Extract the (X, Y) coordinate from the center of the cell holding the provided text.  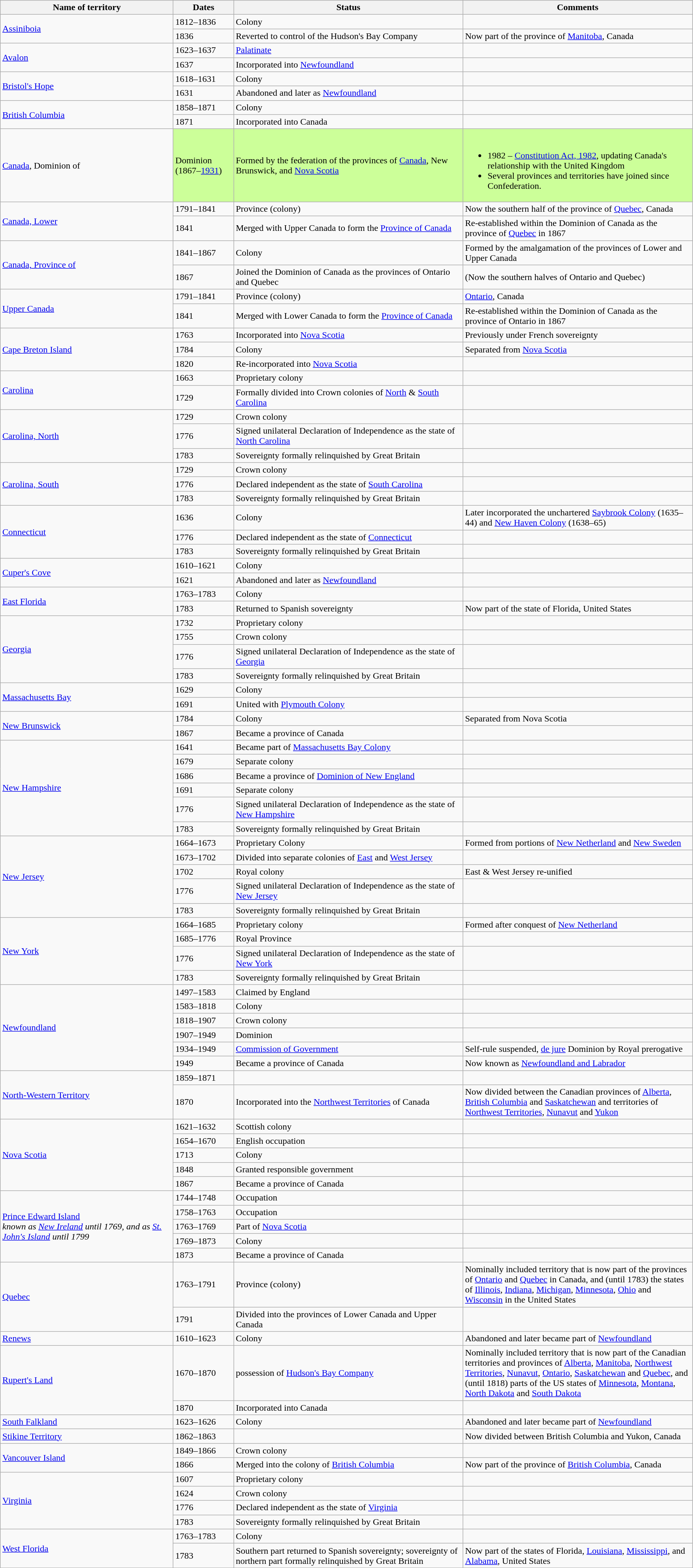
Part of Nova Scotia (348, 1226)
Reverted to control of the Hudson's Bay Company (348, 36)
Re-established within the Dominion of Canada as the province of Quebec in 1867 (578, 228)
Formed by the amalgamation of the provinces of Lower and Upper Canada (578, 252)
1663 (203, 378)
West Florida (87, 1548)
1744–1748 (203, 1198)
Quebec (87, 1297)
Carolina, South (87, 484)
Connecticut (87, 532)
Status (348, 8)
1866 (203, 1465)
1679 (203, 761)
1621–1632 (203, 1127)
New York (87, 951)
Joined the Dominion of Canada as the provinces of Ontario and Quebec (348, 277)
Signed unilateral Declaration of Independence as the state of North Carolina (348, 436)
Formally divided into Crown colonies of North & South Carolina (348, 397)
Virginia (87, 1500)
(Now the southern halves of Ontario and Quebec) (578, 277)
1631 (203, 93)
Merged with Lower Canada to form the Province of Canada (348, 316)
1637 (203, 65)
Comments (578, 8)
Cuper's Cove (87, 573)
Merged into the colony of British Columbia (348, 1465)
Scottish colony (348, 1127)
United with Plymouth Colony (348, 704)
Became part of Massachusetts Bay Colony (348, 747)
Canada, Province of (87, 265)
Massachusetts Bay (87, 697)
Incorporated into the Northwest Territories of Canada (348, 1102)
1618–1631 (203, 79)
Now part of the province of Manitoba, Canada (578, 36)
Self-rule suspended, de jure Dominion by Royal prerogative (578, 1049)
1871 (203, 122)
Proprietary Colony (348, 843)
1769–1873 (203, 1241)
Re-incorporated into Nova Scotia (348, 364)
1583–1818 (203, 1006)
Signed unilateral Declaration of Independence as the state of New Hampshire (348, 809)
Commission of Government (348, 1049)
Divided into the provinces of Lower Canada and Upper Canada (348, 1319)
Later incorporated the unchartered Saybrook Colony (1635–44) and New Haven Colony (1638–65) (578, 517)
Dates (203, 8)
North-Western Territory (87, 1095)
Dominion (1867–1931) (203, 165)
1836 (203, 36)
Name of territory (87, 8)
1820 (203, 364)
1670–1870 (203, 1373)
Prince Edward Islandknown as New Ireland until 1769, and as St. John's Island until 1799 (87, 1226)
1818–1907 (203, 1020)
Georgia (87, 649)
1763–1791 (203, 1285)
Nova Scotia (87, 1155)
Merged with Upper Canada to form the Province of Canada (348, 228)
1610–1621 (203, 566)
Cape Breton Island (87, 349)
Stikine Territory (87, 1436)
English occupation (348, 1141)
Became a province of Dominion of New England (348, 776)
Vancouver Island (87, 1458)
Avalon (87, 57)
1641 (203, 747)
Rupert's Land (87, 1380)
1624 (203, 1493)
Now part of the province of British Columbia, Canada (578, 1465)
Dominion (348, 1035)
Now the southern half of the province of Quebec, Canada (578, 209)
1763 (203, 335)
1858–1871 (203, 107)
Southern part returned to Spanish sovereignty; sovereignty of northern part formally relinquished by Great Britain (348, 1556)
Formed from portions of New Netherland and New Sweden (578, 843)
1763–1769 (203, 1226)
Now known as Newfoundland and Labrador (578, 1063)
Now divided between the Canadian provinces of Alberta, British Columbia and Saskatchewan and territories of Northwest Territories, Nunavut and Yukon (578, 1102)
1732 (203, 623)
Granted responsible government (348, 1169)
1664–1685 (203, 925)
Now part of the state of Florida, United States (578, 609)
1755 (203, 637)
Renews (87, 1339)
1702 (203, 872)
Bristol's Hope (87, 86)
Canada, Lower (87, 221)
Formed after conquest of New Netherland (578, 925)
Carolina, North (87, 436)
East & West Jersey re-unified (578, 872)
Carolina (87, 390)
1685–1776 (203, 939)
Declared independent as the state of Connecticut (348, 537)
Previously under French sovereignty (578, 335)
Formed by the federation of the provinces of Canada, New Brunswick, and Nova Scotia (348, 165)
1859–1871 (203, 1078)
Incorporated into Newfoundland (348, 65)
1848 (203, 1169)
1636 (203, 517)
New Jersey (87, 877)
British Columbia (87, 114)
Re-established within the Dominion of Canada as the province of Ontario in 1867 (578, 316)
New Hampshire (87, 788)
Incorporated into Nova Scotia (348, 335)
South Falkland (87, 1422)
Assiniboia (87, 29)
1713 (203, 1155)
1664–1673 (203, 843)
Ontario, Canada (578, 297)
1686 (203, 776)
Signed unilateral Declaration of Independence as the state of New York (348, 958)
Canada, Dominion of (87, 165)
1873 (203, 1255)
possession of Hudson's Bay Company (348, 1373)
1949 (203, 1063)
Returned to Spanish sovereignty (348, 609)
1610–1623 (203, 1339)
Now part of the states of Florida, Louisiana, Mississippi, and Alabama, United States (578, 1556)
East Florida (87, 601)
1654–1670 (203, 1141)
1673–1702 (203, 857)
1621 (203, 580)
Royal colony (348, 872)
New Brunswick (87, 726)
Newfoundland (87, 1027)
1629 (203, 690)
1623–1626 (203, 1422)
Upper Canada (87, 309)
Divided into separate colonies of East and West Jersey (348, 857)
1862–1863 (203, 1436)
1907–1949 (203, 1035)
Royal Province (348, 939)
Declared independent as the state of Virginia (348, 1508)
1812–1836 (203, 22)
1791 (203, 1319)
1623–1637 (203, 50)
1849–1866 (203, 1451)
1607 (203, 1479)
1934–1949 (203, 1049)
1841–1867 (203, 252)
Palatinate (348, 50)
1497–1583 (203, 992)
Claimed by England (348, 992)
Now divided between British Columbia and Yukon, Canada (578, 1436)
Signed unilateral Declaration of Independence as the state of Georgia (348, 656)
Declared independent as the state of South Carolina (348, 484)
Signed unilateral Declaration of Independence as the state of New Jersey (348, 891)
1758–1763 (203, 1212)
